From the cell containing the given text, extract its center point as [x, y] coordinate. 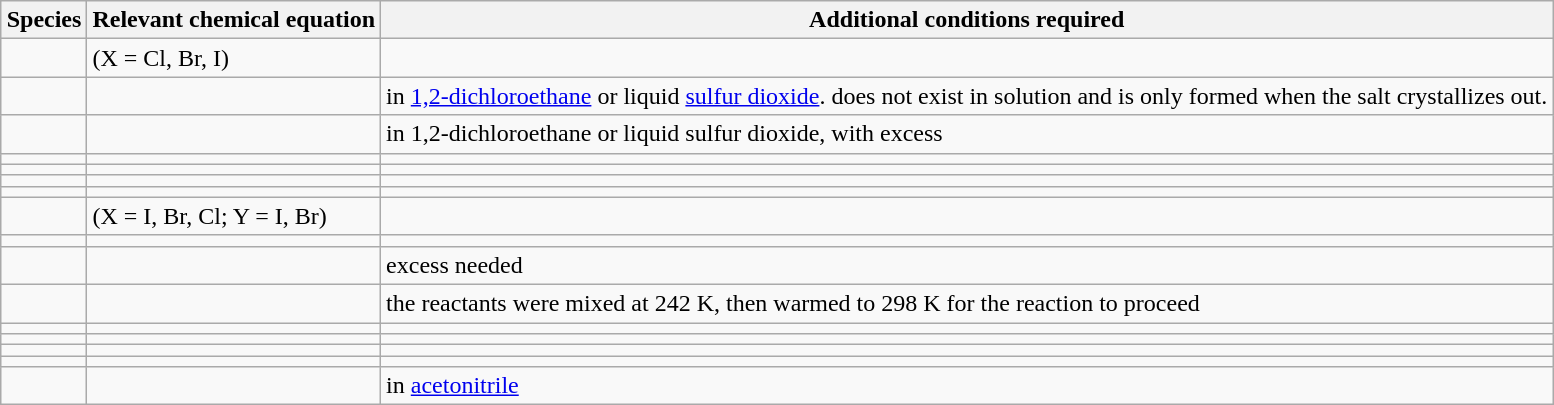
(X = I, Br, Cl; Y = I, Br) [234, 216]
Additional conditions required [967, 20]
in 1,2-dichloroethane or liquid sulfur dioxide. does not exist in solution and is only formed when the salt crystallizes out. [967, 96]
Relevant chemical equation [234, 20]
in acetonitrile [967, 386]
excess needed [967, 265]
(X = Cl, Br, I) [234, 58]
in 1,2-dichloroethane or liquid sulfur dioxide, with excess [967, 134]
the reactants were mixed at 242 K, then warmed to 298 K for the reaction to proceed [967, 303]
Species [44, 20]
